Search for the cell housing the specified text and yield its [x, y] center coordinate. 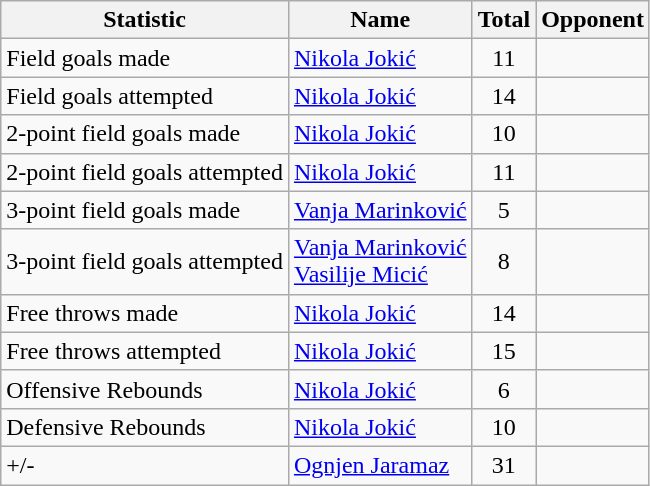
Statistic [145, 20]
Vanja Marinković [380, 210]
Free throws made [145, 313]
Total [504, 20]
Vanja MarinkovićVasilije Micić [380, 262]
Name [380, 20]
Ognjen Jaramaz [380, 465]
5 [504, 210]
Offensive Rebounds [145, 389]
2-point field goals made [145, 134]
Free throws attempted [145, 351]
3-point field goals made [145, 210]
15 [504, 351]
Field goals attempted [145, 96]
3-point field goals attempted [145, 262]
2-point field goals attempted [145, 172]
31 [504, 465]
Defensive Rebounds [145, 427]
6 [504, 389]
8 [504, 262]
Opponent [593, 20]
Field goals made [145, 58]
+/- [145, 465]
